Capture the cell that displays the provided text and extract its (x, y) central coordinate. 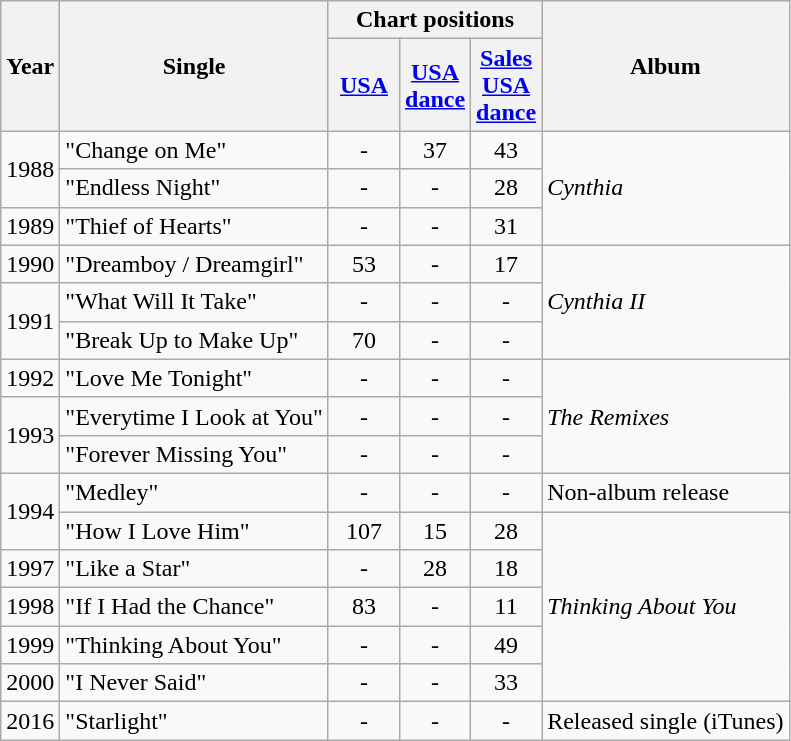
1989 (30, 226)
1990 (30, 264)
49 (506, 645)
Non-album release (666, 492)
1998 (30, 607)
18 (506, 569)
33 (506, 683)
2000 (30, 683)
17 (506, 264)
1994 (30, 511)
"Everytime I Look at You" (194, 416)
"Starlight" (194, 721)
2016 (30, 721)
"What Will It Take" (194, 302)
Cynthia (666, 188)
53 (364, 264)
Released single (iTunes) (666, 721)
"Change on Me" (194, 150)
USA (364, 85)
1993 (30, 435)
"Love Me Tonight" (194, 378)
Chart positions (434, 20)
37 (436, 150)
The Remixes (666, 416)
Sales USA dance (506, 85)
Album (666, 66)
Thinking About You (666, 607)
"Forever Missing You" (194, 454)
31 (506, 226)
Single (194, 66)
"Break Up to Make Up" (194, 340)
"Endless Night" (194, 188)
USA dance (436, 85)
"Dreamboy / Dreamgirl" (194, 264)
83 (364, 607)
1992 (30, 378)
Year (30, 66)
"Thinking About You" (194, 645)
"How I Love Him" (194, 531)
"I Never Said" (194, 683)
107 (364, 531)
Cynthia II (666, 302)
1988 (30, 169)
1999 (30, 645)
70 (364, 340)
"If I Had the Chance" (194, 607)
1997 (30, 569)
1991 (30, 321)
11 (506, 607)
"Thief of Hearts" (194, 226)
43 (506, 150)
15 (436, 531)
"Like a Star" (194, 569)
"Medley" (194, 492)
